Capture the cell that displays the provided text and extract its (x, y) central coordinate. 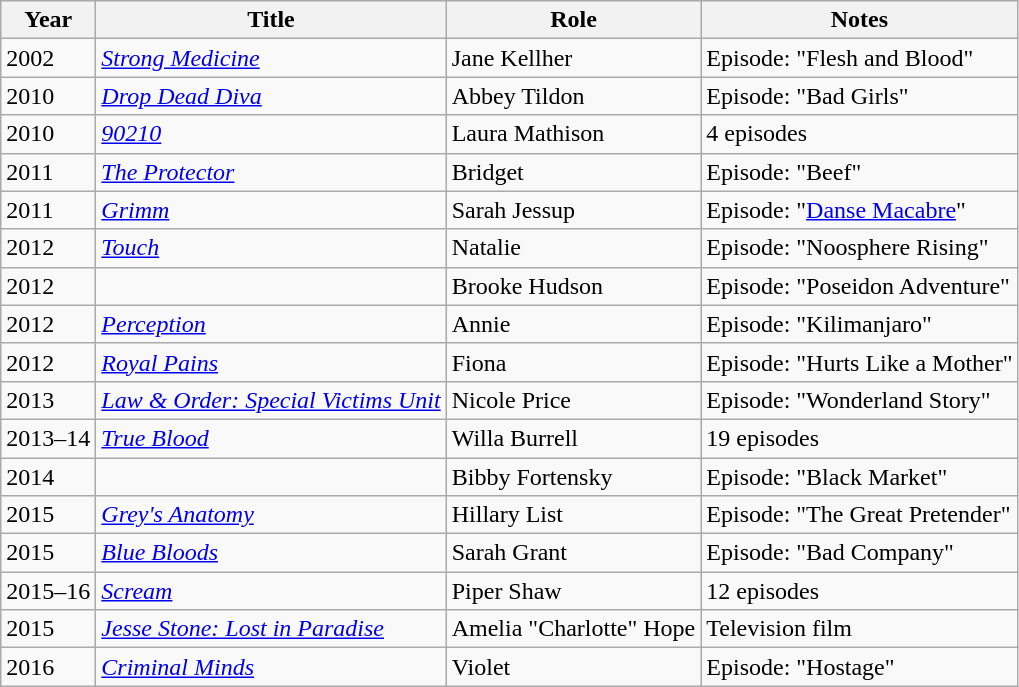
2014 (48, 477)
Scream (271, 591)
2016 (48, 667)
Annie (574, 324)
Royal Pains (271, 362)
Law & Order: Special Victims Unit (271, 400)
Jane Kellher (574, 58)
Episode: "Flesh and Blood" (860, 58)
Episode: "Beef" (860, 172)
Episode: "Kilimanjaro" (860, 324)
Perception (271, 324)
Episode: "Danse Macabre" (860, 210)
Willa Burrell (574, 438)
Episode: "Hostage" (860, 667)
Episode: "The Great Pretender" (860, 515)
Grimm (271, 210)
Touch (271, 248)
Jesse Stone: Lost in Paradise (271, 629)
Fiona (574, 362)
Bibby Fortensky (574, 477)
Episode: "Bad Company" (860, 553)
19 episodes (860, 438)
2015–16 (48, 591)
Nicole Price (574, 400)
90210 (271, 134)
Role (574, 20)
Grey's Anatomy (271, 515)
Drop Dead Diva (271, 96)
Episode: "Poseidon Adventure" (860, 286)
Sarah Jessup (574, 210)
Hillary List (574, 515)
Brooke Hudson (574, 286)
Bridget (574, 172)
Natalie (574, 248)
Title (271, 20)
2013 (48, 400)
Violet (574, 667)
True Blood (271, 438)
Abbey Tildon (574, 96)
Episode: "Bad Girls" (860, 96)
Laura Mathison (574, 134)
Year (48, 20)
Notes (860, 20)
4 episodes (860, 134)
Television film (860, 629)
Criminal Minds (271, 667)
Piper Shaw (574, 591)
2013–14 (48, 438)
Amelia "Charlotte" Hope (574, 629)
Strong Medicine (271, 58)
Episode: "Noosphere Rising" (860, 248)
Episode: "Hurts Like a Mother" (860, 362)
Episode: "Black Market" (860, 477)
12 episodes (860, 591)
2002 (48, 58)
The Protector (271, 172)
Sarah Grant (574, 553)
Episode: "Wonderland Story" (860, 400)
Blue Bloods (271, 553)
